For the text-containing cell, return its midpoint in [x, y] coordinate format. 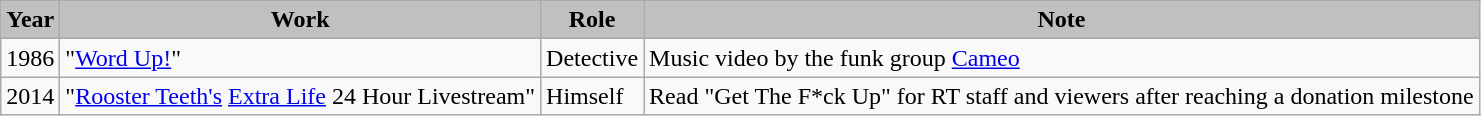
1986 [30, 58]
Himself [592, 96]
2014 [30, 96]
Role [592, 20]
Detective [592, 58]
Work [300, 20]
Music video by the funk group Cameo [1062, 58]
Note [1062, 20]
"Word Up!" [300, 58]
Year [30, 20]
Read "Get The F*ck Up" for RT staff and viewers after reaching a donation milestone [1062, 96]
"Rooster Teeth's Extra Life 24 Hour Livestream" [300, 96]
